Detect which cell encompasses the target text, then output its [x, y] center coordinate. 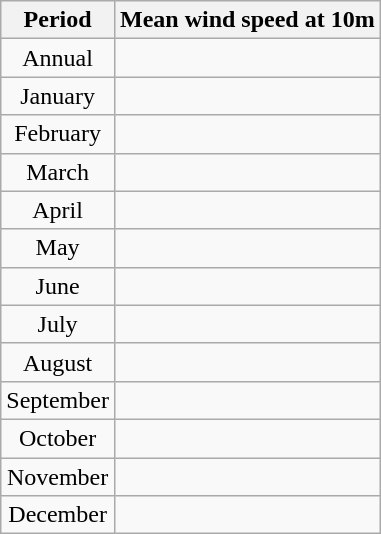
Mean wind speed at 10m [247, 20]
June [58, 286]
July [58, 324]
February [58, 134]
September [58, 400]
Period [58, 20]
December [58, 515]
May [58, 248]
Annual [58, 58]
March [58, 172]
January [58, 96]
October [58, 438]
April [58, 210]
November [58, 477]
August [58, 362]
